For the text-containing cell, return its midpoint in [x, y] coordinate format. 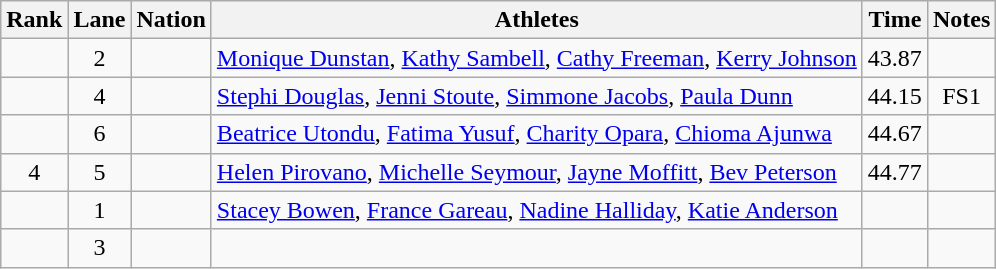
6 [100, 134]
FS1 [961, 96]
Stacey Bowen, France Gareau, Nadine Halliday, Katie Anderson [536, 210]
5 [100, 172]
Beatrice Utondu, Fatima Yusuf, Charity Opara, Chioma Ajunwa [536, 134]
44.77 [894, 172]
44.67 [894, 134]
Stephi Douglas, Jenni Stoute, Simmone Jacobs, Paula Dunn [536, 96]
Helen Pirovano, Michelle Seymour, Jayne Moffitt, Bev Peterson [536, 172]
1 [100, 210]
Athletes [536, 20]
Time [894, 20]
Notes [961, 20]
Nation [171, 20]
3 [100, 248]
43.87 [894, 58]
Rank [34, 20]
2 [100, 58]
Lane [100, 20]
44.15 [894, 96]
Monique Dunstan, Kathy Sambell, Cathy Freeman, Kerry Johnson [536, 58]
